Return the (x, y) coordinate for the center point of the cell that contains the specified text.  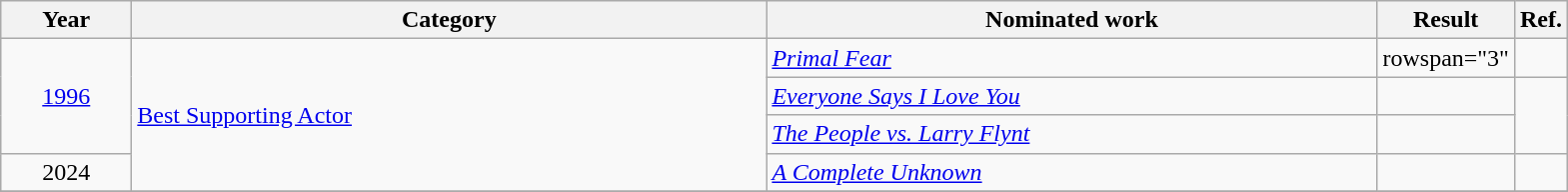
Primal Fear (1071, 58)
1996 (66, 96)
The People vs. Larry Flynt (1071, 134)
rowspan="3" (1446, 58)
Nominated work (1071, 20)
Year (66, 20)
Result (1446, 20)
Everyone Says I Love You (1071, 96)
Ref. (1541, 20)
Best Supporting Actor (450, 115)
2024 (66, 172)
Category (450, 20)
A Complete Unknown (1071, 172)
